Search for the cell housing the specified text and yield its [x, y] center coordinate. 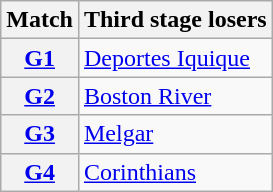
Melgar [175, 134]
Third stage losers [175, 20]
G1 [40, 58]
Match [40, 20]
Corinthians [175, 172]
Boston River [175, 96]
G4 [40, 172]
G3 [40, 134]
Deportes Iquique [175, 58]
G2 [40, 96]
